Detect which cell encompasses the target text, then output its (x, y) center coordinate. 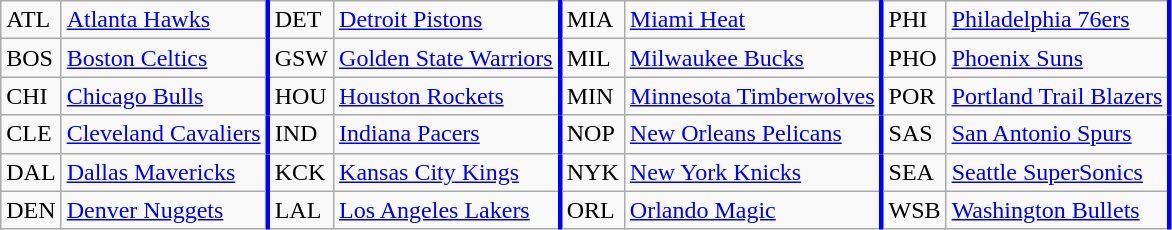
Detroit Pistons (447, 20)
DAL (31, 172)
BOS (31, 58)
Atlanta Hawks (164, 20)
Orlando Magic (752, 210)
SAS (914, 134)
MIA (592, 20)
KCK (301, 172)
Houston Rockets (447, 96)
New York Knicks (752, 172)
DET (301, 20)
Indiana Pacers (447, 134)
Phoenix Suns (1058, 58)
POR (914, 96)
Portland Trail Blazers (1058, 96)
NOP (592, 134)
CHI (31, 96)
PHO (914, 58)
WSB (914, 210)
Kansas City Kings (447, 172)
DEN (31, 210)
MIL (592, 58)
Chicago Bulls (164, 96)
ORL (592, 210)
MIN (592, 96)
GSW (301, 58)
Miami Heat (752, 20)
Philadelphia 76ers (1058, 20)
Washington Bullets (1058, 210)
Seattle SuperSonics (1058, 172)
Minnesota Timberwolves (752, 96)
SEA (914, 172)
Denver Nuggets (164, 210)
San Antonio Spurs (1058, 134)
Los Angeles Lakers (447, 210)
Cleveland Cavaliers (164, 134)
Golden State Warriors (447, 58)
HOU (301, 96)
Dallas Mavericks (164, 172)
Milwaukee Bucks (752, 58)
PHI (914, 20)
New Orleans Pelicans (752, 134)
Boston Celtics (164, 58)
LAL (301, 210)
ATL (31, 20)
NYK (592, 172)
CLE (31, 134)
IND (301, 134)
